From the cell containing the given text, extract its center point as (X, Y) coordinate. 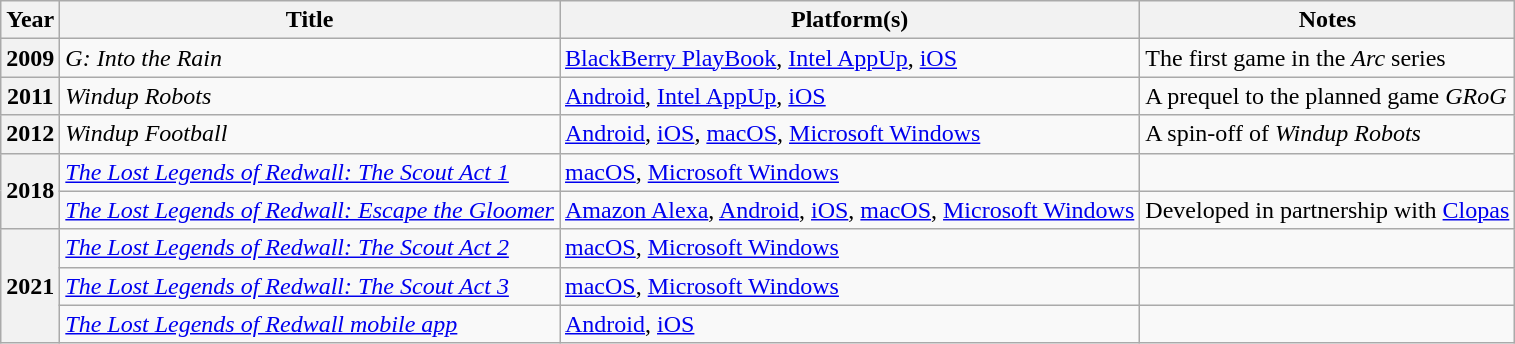
The Lost Legends of Redwall mobile app (310, 324)
A prequel to the planned game GRoG (1328, 96)
The Lost Legends of Redwall: The Scout Act 3 (310, 286)
2012 (30, 134)
Amazon Alexa, Android, iOS, macOS, Microsoft Windows (850, 210)
Android, iOS, macOS, Microsoft Windows (850, 134)
Platform(s) (850, 20)
2011 (30, 96)
Developed in partnership with Clopas (1328, 210)
Year (30, 20)
2009 (30, 58)
The first game in the Arc series (1328, 58)
A spin-off of Windup Robots (1328, 134)
The Lost Legends of Redwall: The Scout Act 1 (310, 172)
2018 (30, 191)
2021 (30, 286)
The Lost Legends of Redwall: Escape the Gloomer (310, 210)
Windup Robots (310, 96)
Android, iOS (850, 324)
Notes (1328, 20)
BlackBerry PlayBook, Intel AppUp, iOS (850, 58)
Title (310, 20)
Android, Intel AppUp, iOS (850, 96)
G: Into the Rain (310, 58)
The Lost Legends of Redwall: The Scout Act 2 (310, 248)
Windup Football (310, 134)
